Capture the cell that displays the provided text and extract its [x, y] central coordinate. 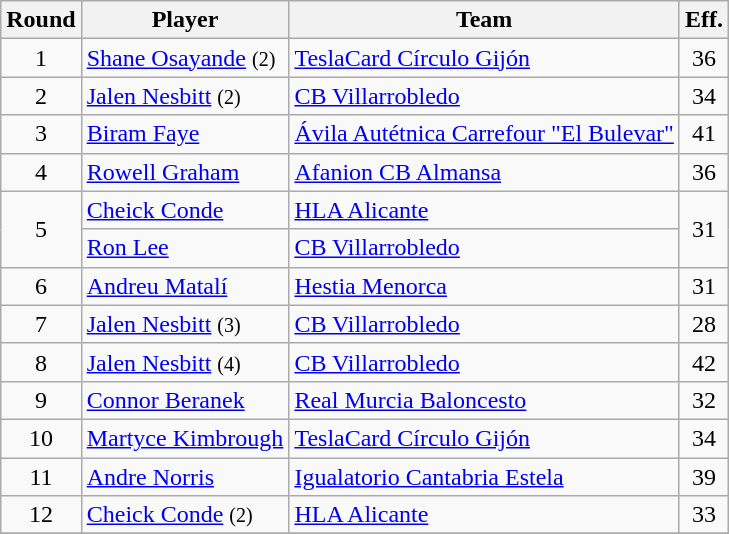
Player [185, 20]
28 [704, 324]
11 [41, 477]
33 [704, 515]
Shane Osayande (2) [185, 58]
Jalen Nesbitt (2) [185, 96]
Andreu Matalí [185, 286]
41 [704, 134]
Andre Norris [185, 477]
12 [41, 515]
2 [41, 96]
Afanion CB Almansa [484, 172]
Martyce Kimbrough [185, 438]
7 [41, 324]
5 [41, 229]
Rowell Graham [185, 172]
Igualatorio Cantabria Estela [484, 477]
Jalen Nesbitt (3) [185, 324]
Biram Faye [185, 134]
Connor Beranek [185, 400]
Eff. [704, 20]
32 [704, 400]
Ron Lee [185, 248]
42 [704, 362]
Cheick Conde (2) [185, 515]
6 [41, 286]
10 [41, 438]
4 [41, 172]
Cheick Conde [185, 210]
39 [704, 477]
Jalen Nesbitt (4) [185, 362]
8 [41, 362]
Real Murcia Baloncesto [484, 400]
1 [41, 58]
Hestia Menorca [484, 286]
3 [41, 134]
Team [484, 20]
Ávila Autétnica Carrefour "El Bulevar" [484, 134]
Round [41, 20]
9 [41, 400]
